Locate the cell with the specified text and output its [X, Y] center coordinate. 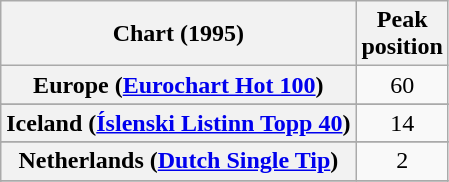
Iceland (Íslenski Listinn Topp 40) [178, 123]
Chart (1995) [178, 34]
Netherlands (Dutch Single Tip) [178, 161]
Peakposition [402, 34]
Europe (Eurochart Hot 100) [178, 85]
2 [402, 161]
60 [402, 85]
14 [402, 123]
